Identify which cell holds the provided text, then report its [x, y] central coordinate. 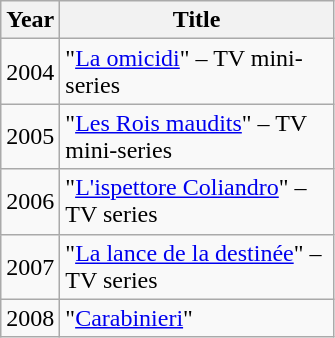
"La lance de la destinée" – TV series [197, 266]
Title [197, 20]
2005 [30, 136]
"L'ispettore Coliandro" – TV series [197, 202]
2007 [30, 266]
2006 [30, 202]
"Carabinieri" [197, 318]
2004 [30, 72]
2008 [30, 318]
Year [30, 20]
"La omicidi" – TV mini-series [197, 72]
"Les Rois maudits" – TV mini-series [197, 136]
